Scan for the cell matching the given text and deliver its (X, Y) coordinate at center. 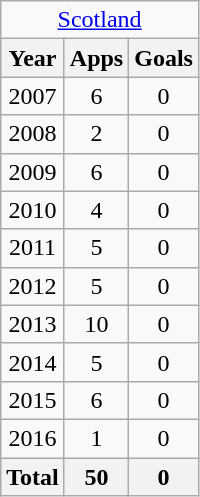
Total (33, 477)
2011 (33, 248)
4 (96, 210)
2010 (33, 210)
2 (96, 134)
2008 (33, 134)
2012 (33, 286)
1 (96, 438)
2007 (33, 96)
2013 (33, 324)
10 (96, 324)
Apps (96, 58)
2009 (33, 172)
2015 (33, 400)
Goals (164, 58)
2014 (33, 362)
50 (96, 477)
Year (33, 58)
Scotland (100, 20)
2016 (33, 438)
